For the text-containing cell, return its midpoint in [X, Y] coordinate format. 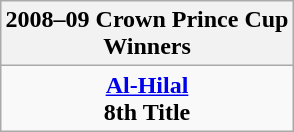
2008–09 Crown Prince Cup Winners [147, 34]
Al-Hilal8th Title [147, 98]
